Scan for the cell matching the given text and deliver its (X, Y) coordinate at center. 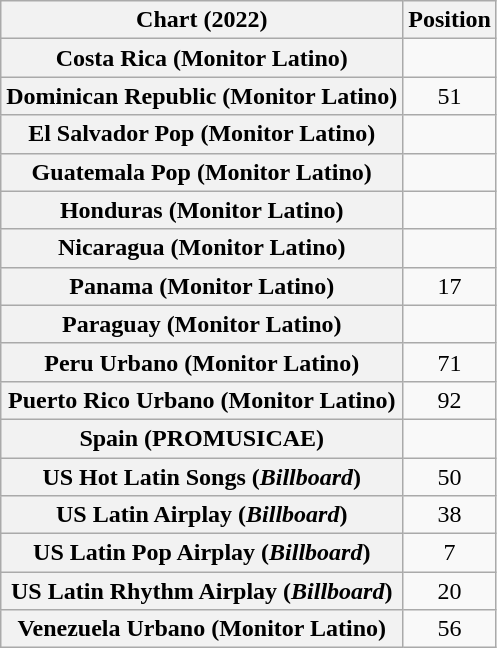
7 (450, 553)
17 (450, 286)
US Latin Rhythm Airplay (Billboard) (202, 591)
Honduras (Monitor Latino) (202, 210)
US Hot Latin Songs (Billboard) (202, 477)
Nicaragua (Monitor Latino) (202, 248)
51 (450, 96)
Peru Urbano (Monitor Latino) (202, 362)
Spain (PROMUSICAE) (202, 438)
El Salvador Pop (Monitor Latino) (202, 134)
92 (450, 400)
Puerto Rico Urbano (Monitor Latino) (202, 400)
71 (450, 362)
Venezuela Urbano (Monitor Latino) (202, 629)
Position (450, 20)
US Latin Pop Airplay (Billboard) (202, 553)
Panama (Monitor Latino) (202, 286)
Chart (2022) (202, 20)
Costa Rica (Monitor Latino) (202, 58)
50 (450, 477)
US Latin Airplay (Billboard) (202, 515)
Paraguay (Monitor Latino) (202, 324)
56 (450, 629)
38 (450, 515)
20 (450, 591)
Guatemala Pop (Monitor Latino) (202, 172)
Dominican Republic (Monitor Latino) (202, 96)
